Locate the cell with the specified text and output its [X, Y] center coordinate. 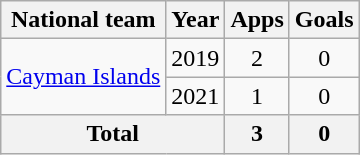
3 [257, 134]
Goals [324, 20]
Cayman Islands [84, 77]
National team [84, 20]
1 [257, 96]
Apps [257, 20]
Year [196, 20]
2021 [196, 96]
Total [113, 134]
2019 [196, 58]
2 [257, 58]
